Find where the given text appears and provide that cell's center as [x, y] coordinate. 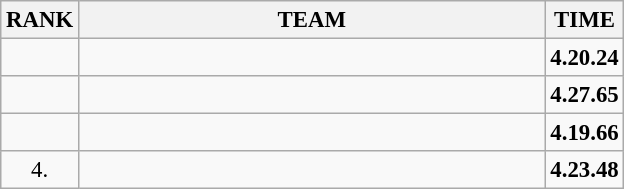
RANK [40, 20]
TIME [584, 20]
4.20.24 [584, 58]
4.19.66 [584, 133]
4. [40, 170]
4.23.48 [584, 170]
TEAM [312, 20]
4.27.65 [584, 95]
